Identify which cell holds the provided text, then report its (x, y) central coordinate. 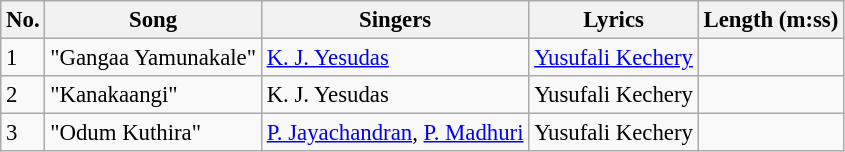
"Odum Kuthira" (153, 133)
2 (23, 95)
P. Jayachandran, P. Madhuri (394, 133)
Lyrics (614, 20)
No. (23, 20)
Length (m:ss) (770, 20)
Song (153, 20)
"Kanakaangi" (153, 95)
3 (23, 133)
Singers (394, 20)
1 (23, 58)
"Gangaa Yamunakale" (153, 58)
